Provide the [X, Y] coordinate of the cell's center where the given text is located.  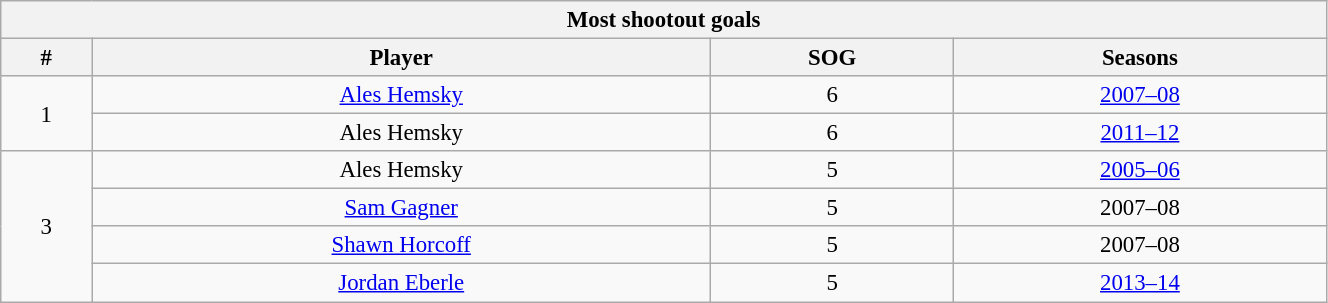
2005–06 [1140, 170]
Jordan Eberle [402, 283]
2011–12 [1140, 133]
Player [402, 58]
SOG [832, 58]
Shawn Horcoff [402, 245]
2013–14 [1140, 283]
3 [46, 226]
1 [46, 114]
# [46, 58]
Seasons [1140, 58]
Sam Gagner [402, 208]
Most shootout goals [664, 20]
